Pinpoint the cell where the given text exists, returning its [X, Y] midpoint coordinate. 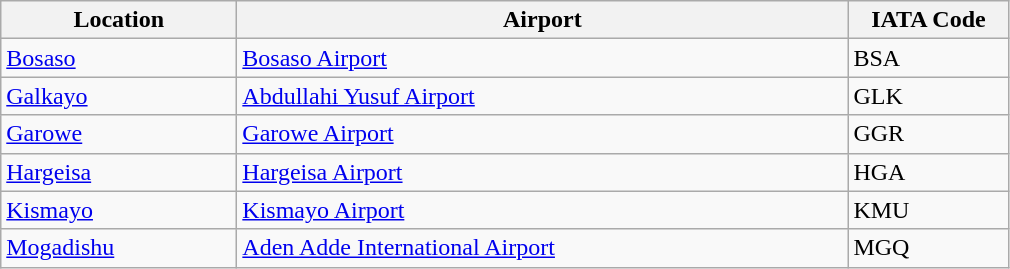
Garowe Airport [542, 134]
Bosaso [119, 58]
Hargeisa [119, 172]
Bosaso Airport [542, 58]
Airport [542, 20]
Mogadishu [119, 248]
HGA [928, 172]
Abdullahi Yusuf Airport [542, 96]
IATA Code [928, 20]
Location [119, 20]
Kismayo [119, 210]
GLK [928, 96]
Aden Adde International Airport [542, 248]
Garowe [119, 134]
MGQ [928, 248]
BSA [928, 58]
GGR [928, 134]
Kismayo Airport [542, 210]
Galkayo [119, 96]
Hargeisa Airport [542, 172]
KMU [928, 210]
